Scan for the cell matching the given text and deliver its (x, y) coordinate at center. 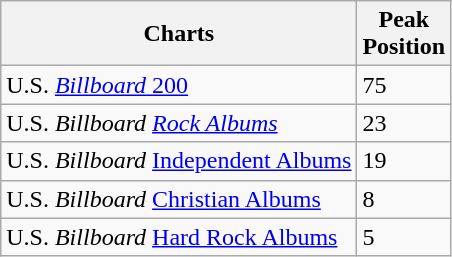
U.S. Billboard 200 (179, 85)
8 (404, 199)
75 (404, 85)
Charts (179, 34)
U.S. Billboard Hard Rock Albums (179, 237)
U.S. Billboard Independent Albums (179, 161)
23 (404, 123)
PeakPosition (404, 34)
19 (404, 161)
5 (404, 237)
U.S. Billboard Christian Albums (179, 199)
U.S. Billboard Rock Albums (179, 123)
